Return (x, y) of the center of cell containing provided text 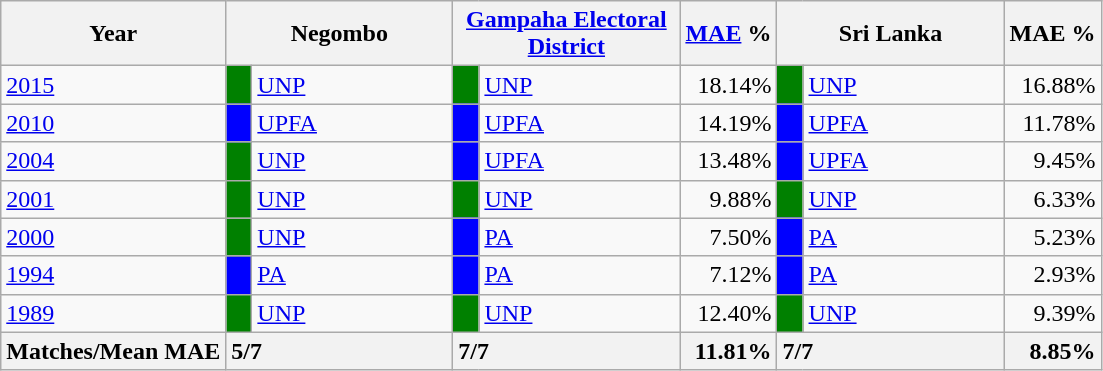
5.23% (1052, 237)
9.39% (1052, 313)
11.78% (1052, 123)
14.19% (728, 123)
2015 (114, 85)
7.50% (728, 237)
12.40% (728, 313)
1989 (114, 313)
2010 (114, 123)
Negombo (340, 34)
2000 (114, 237)
8.85% (1052, 351)
5/7 (340, 351)
9.45% (1052, 161)
1994 (114, 275)
13.48% (728, 161)
Sri Lanka (890, 34)
16.88% (1052, 85)
Matches/Mean MAE (114, 351)
9.88% (728, 199)
7.12% (728, 275)
2004 (114, 161)
11.81% (728, 351)
2.93% (1052, 275)
2001 (114, 199)
18.14% (728, 85)
6.33% (1052, 199)
Gampaha Electoral District (566, 34)
Year (114, 34)
